Return the [x, y] coordinate for the center point of the cell that contains the specified text.  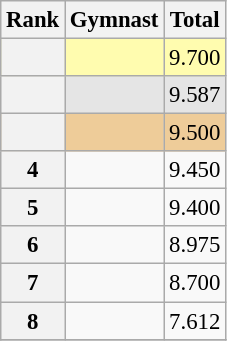
4 [33, 170]
8 [33, 321]
Rank [33, 20]
9.700 [195, 58]
9.500 [195, 133]
8.975 [195, 245]
8.700 [195, 283]
7.612 [195, 321]
Gymnast [114, 20]
6 [33, 245]
9.400 [195, 208]
9.450 [195, 170]
9.587 [195, 95]
7 [33, 283]
5 [33, 208]
Total [195, 20]
